Return the [X, Y] coordinate for the center point of the cell that contains the specified text.  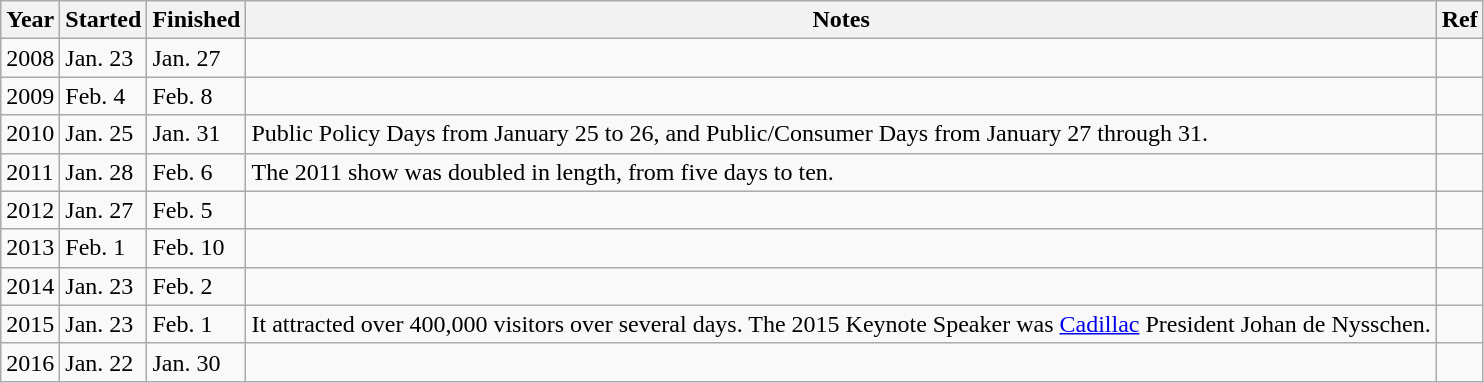
2012 [30, 210]
Jan. 25 [104, 134]
Feb. 2 [196, 286]
Feb. 10 [196, 248]
The 2011 show was doubled in length, from five days to ten. [841, 172]
Feb. 8 [196, 96]
Finished [196, 20]
It attracted over 400,000 visitors over several days. The 2015 Keynote Speaker was Cadillac President Johan de Nysschen. [841, 324]
Ref [1460, 20]
Public Policy Days from January 25 to 26, and Public/Consumer Days from January 27 through 31. [841, 134]
Jan. 30 [196, 362]
Jan. 28 [104, 172]
2013 [30, 248]
Feb. 6 [196, 172]
Feb. 4 [104, 96]
Jan. 31 [196, 134]
Jan. 22 [104, 362]
2014 [30, 286]
2009 [30, 96]
Feb. 5 [196, 210]
Started [104, 20]
2011 [30, 172]
Year [30, 20]
2015 [30, 324]
2008 [30, 58]
2016 [30, 362]
Notes [841, 20]
2010 [30, 134]
